Return [X, Y] of the center of cell containing provided text 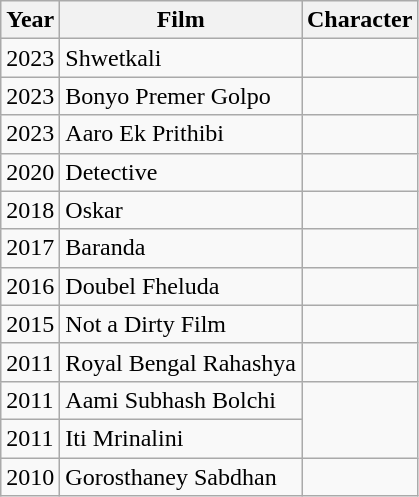
Gorosthaney Sabdhan [181, 477]
2018 [30, 210]
Year [30, 20]
2017 [30, 248]
Royal Bengal Rahashya [181, 362]
2016 [30, 286]
Aaro Ek Prithibi [181, 134]
2010 [30, 477]
Film [181, 20]
Not a Dirty Film [181, 324]
2020 [30, 172]
Bonyo Premer Golpo [181, 96]
Aami Subhash Bolchi [181, 400]
Detective [181, 172]
Oskar [181, 210]
Shwetkali [181, 58]
Iti Mrinalini [181, 438]
Baranda [181, 248]
2015 [30, 324]
Doubel Fheluda [181, 286]
Character [360, 20]
